Return the (x, y) coordinate for the center point of the cell that contains the specified text.  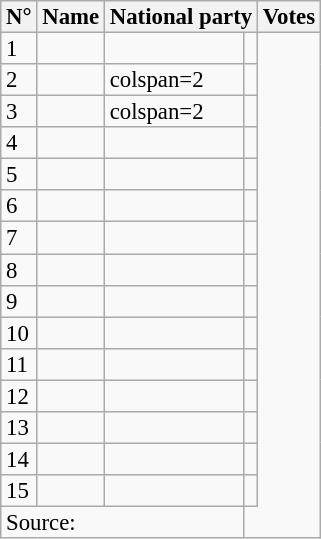
14 (19, 459)
15 (19, 491)
12 (19, 396)
11 (19, 364)
Name (71, 17)
National party (180, 17)
Source: (122, 522)
7 (19, 238)
5 (19, 175)
2 (19, 80)
N° (19, 17)
8 (19, 270)
4 (19, 143)
3 (19, 112)
10 (19, 333)
Votes (288, 17)
6 (19, 206)
13 (19, 428)
9 (19, 301)
1 (19, 49)
